Find where the given text appears and provide that cell's center as [x, y] coordinate. 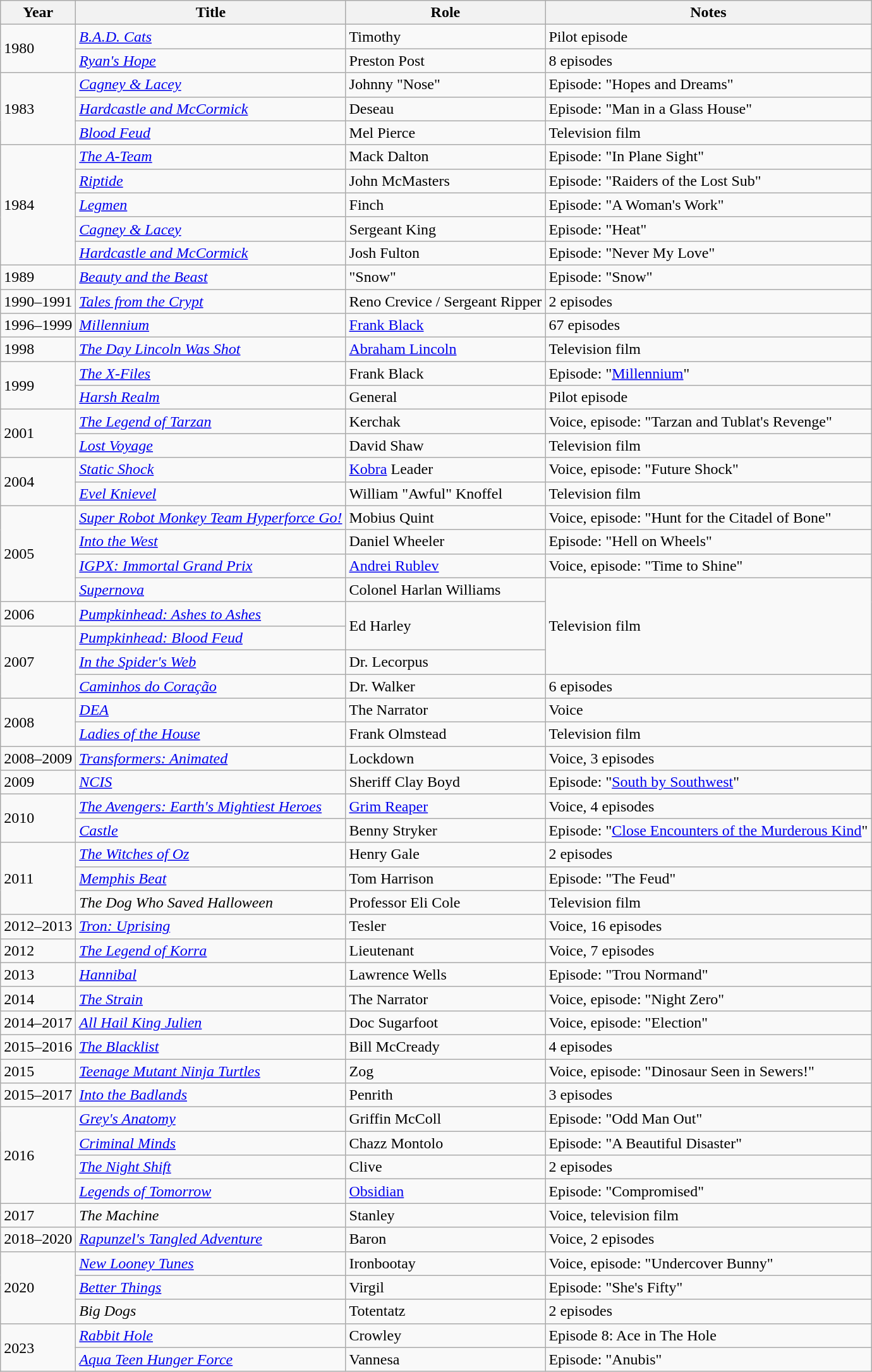
Voice, episode: "Hunt for the Citadel of Bone" [708, 518]
Kobra Leader [445, 470]
Voice, episode: "Dinosaur Seen in Sewers!" [708, 1071]
Beauty and the Beast [211, 277]
Voice [708, 710]
Episode: "A Woman's Work" [708, 205]
Dr. Lecorpus [445, 662]
Blood Feud [211, 133]
1989 [38, 277]
NCIS [211, 782]
Baron [445, 1239]
Episode: "South by Southwest" [708, 782]
Lost Voyage [211, 446]
Supernova [211, 590]
Title [211, 13]
Finch [445, 205]
Episode: "Snow" [708, 277]
Into the Badlands [211, 1095]
Lieutenant [445, 950]
2011 [38, 878]
2009 [38, 782]
Year [38, 13]
Voice, 16 episodes [708, 926]
Zog [445, 1071]
The Avengers: Earth's Mightiest Heroes [211, 806]
Teenage Mutant Ninja Turtles [211, 1071]
Ironbootay [445, 1263]
Episode: "Hopes and Dreams" [708, 85]
1983 [38, 109]
Benny Stryker [445, 830]
Grey's Anatomy [211, 1119]
Voice, episode: "Undercover Bunny" [708, 1263]
The X-Files [211, 373]
Pumpkinhead: Ashes to Ashes [211, 614]
The Night Shift [211, 1167]
2007 [38, 662]
DEA [211, 710]
Better Things [211, 1287]
The A-Team [211, 157]
Hannibal [211, 974]
Episode: "Never My Love" [708, 253]
Vannesa [445, 1359]
B.A.D. Cats [211, 37]
Preston Post [445, 61]
3 episodes [708, 1095]
Episode: "The Feud" [708, 878]
2013 [38, 974]
2017 [38, 1215]
Memphis Beat [211, 878]
Criminal Minds [211, 1143]
Rabbit Hole [211, 1335]
Voice, episode: "Time to Shine" [708, 566]
8 episodes [708, 61]
Pumpkinhead: Blood Feud [211, 638]
Johnny "Nose" [445, 85]
Rapunzel's Tangled Adventure [211, 1239]
Andrei Rublev [445, 566]
Deseau [445, 109]
The Legend of Tarzan [211, 422]
2012 [38, 950]
2005 [38, 554]
All Hail King Julien [211, 1023]
Caminhos do Coração [211, 686]
2020 [38, 1287]
Dr. Walker [445, 686]
Lockdown [445, 758]
The Legend of Korra [211, 950]
Virgil [445, 1287]
Role [445, 13]
4 episodes [708, 1047]
2008 [38, 722]
Voice, television film [708, 1215]
Static Shock [211, 470]
2015–2016 [38, 1047]
Tales from the Crypt [211, 301]
Kerchak [445, 422]
The Strain [211, 999]
Chazz Montolo [445, 1143]
David Shaw [445, 446]
Voice, episode: "Election" [708, 1023]
Notes [708, 13]
Episode: "A Beautiful Disaster" [708, 1143]
Grim Reaper [445, 806]
Legends of Tomorrow [211, 1191]
Josh Fulton [445, 253]
"Snow" [445, 277]
Episode: "Trou Normand" [708, 974]
Episode: "In Plane Sight" [708, 157]
Tom Harrison [445, 878]
Mobius Quint [445, 518]
Voice, episode: "Future Shock" [708, 470]
1980 [38, 49]
Timothy [445, 37]
Harsh Realm [211, 398]
Mel Pierce [445, 133]
Episode: "Compromised" [708, 1191]
New Looney Tunes [211, 1263]
2023 [38, 1347]
2010 [38, 818]
2006 [38, 614]
Professor Eli Cole [445, 902]
Henry Gale [445, 854]
IGPX: Immortal Grand Prix [211, 566]
Bill McCready [445, 1047]
2018–2020 [38, 1239]
Castle [211, 830]
Transformers: Animated [211, 758]
2014 [38, 999]
Episode: "She's Fifty" [708, 1287]
Voice, 3 episodes [708, 758]
1996–1999 [38, 325]
2012–2013 [38, 926]
Ryan's Hope [211, 61]
Episode: "Hell on Wheels" [708, 542]
The Witches of Oz [211, 854]
1998 [38, 349]
Episode: "Raiders of the Lost Sub" [708, 181]
Sergeant King [445, 229]
Tesler [445, 926]
Stanley [445, 1215]
Crowley [445, 1335]
Voice, 4 episodes [708, 806]
Riptide [211, 181]
Reno Crevice / Sergeant Ripper [445, 301]
The Blacklist [211, 1047]
Tron: Uprising [211, 926]
Mack Dalton [445, 157]
67 episodes [708, 325]
Evel Knievel [211, 494]
Into the West [211, 542]
1990–1991 [38, 301]
Penrith [445, 1095]
2015–2017 [38, 1095]
Colonel Harlan Williams [445, 590]
2015 [38, 1071]
The Day Lincoln Was Shot [211, 349]
Griffin McColl [445, 1119]
Voice, episode: "Tarzan and Tublat's Revenge" [708, 422]
Episode: "Heat" [708, 229]
6 episodes [708, 686]
John McMasters [445, 181]
Voice, episode: "Night Zero" [708, 999]
Doc Sugarfoot [445, 1023]
Voice, 7 episodes [708, 950]
Ladies of the House [211, 734]
Totentatz [445, 1311]
Big Dogs [211, 1311]
Episode: "Odd Man Out" [708, 1119]
Episode: "Man in a Glass House" [708, 109]
Abraham Lincoln [445, 349]
2008–2009 [38, 758]
2016 [38, 1155]
Frank Olmstead [445, 734]
Millennium [211, 325]
Obsidian [445, 1191]
Episode: "Millennium" [708, 373]
The Machine [211, 1215]
2004 [38, 482]
Daniel Wheeler [445, 542]
Episode 8: Ace in The Hole [708, 1335]
Clive [445, 1167]
Ed Harley [445, 626]
William "Awful" Knoffel [445, 494]
2014–2017 [38, 1023]
Voice, 2 episodes [708, 1239]
Episode: "Close Encounters of the Murderous Kind" [708, 830]
Lawrence Wells [445, 974]
Episode: "Anubis" [708, 1359]
1999 [38, 385]
General [445, 398]
The Dog Who Saved Halloween [211, 902]
1984 [38, 205]
Super Robot Monkey Team Hyperforce Go! [211, 518]
2001 [38, 434]
Aqua Teen Hunger Force [211, 1359]
Legmen [211, 205]
Sheriff Clay Boyd [445, 782]
In the Spider's Web [211, 662]
